Search for the cell housing the specified text and yield its [x, y] center coordinate. 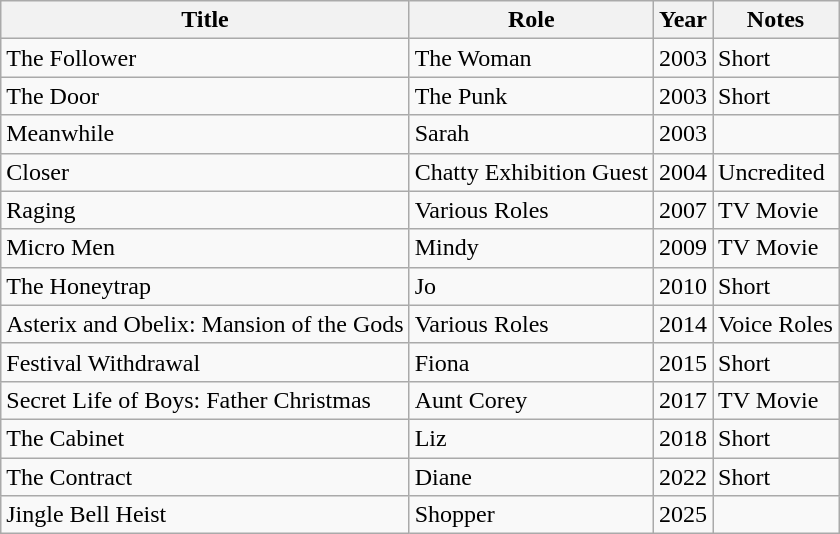
Year [682, 20]
Meanwhile [205, 134]
The Honeytrap [205, 286]
Jingle Bell Heist [205, 515]
Asterix and Obelix: Mansion of the Gods [205, 324]
Role [531, 20]
Shopper [531, 515]
Diane [531, 477]
Festival Withdrawal [205, 362]
Chatty Exhibition Guest [531, 172]
Micro Men [205, 248]
Sarah [531, 134]
Liz [531, 438]
Uncredited [776, 172]
2025 [682, 515]
Closer [205, 172]
Title [205, 20]
2007 [682, 210]
The Punk [531, 96]
2009 [682, 248]
2004 [682, 172]
The Woman [531, 58]
Jo [531, 286]
Voice Roles [776, 324]
2015 [682, 362]
Mindy [531, 248]
Secret Life of Boys: Father Christmas [205, 400]
The Door [205, 96]
2010 [682, 286]
2022 [682, 477]
2018 [682, 438]
Raging [205, 210]
The Cabinet [205, 438]
The Contract [205, 477]
2017 [682, 400]
Notes [776, 20]
2014 [682, 324]
The Follower [205, 58]
Fiona [531, 362]
Aunt Corey [531, 400]
